From the cell containing the given text, extract its center point as (X, Y) coordinate. 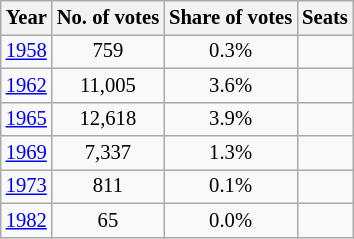
1958 (26, 51)
1.3% (230, 153)
65 (108, 220)
1969 (26, 153)
759 (108, 51)
811 (108, 186)
1965 (26, 119)
3.6% (230, 85)
0.3% (230, 51)
0.1% (230, 186)
Seats (325, 17)
1982 (26, 220)
11,005 (108, 85)
1962 (26, 85)
Year (26, 17)
3.9% (230, 119)
Share of votes (230, 17)
12,618 (108, 119)
0.0% (230, 220)
No. of votes (108, 17)
7,337 (108, 153)
1973 (26, 186)
